For the text-containing cell, return its midpoint in [X, Y] coordinate format. 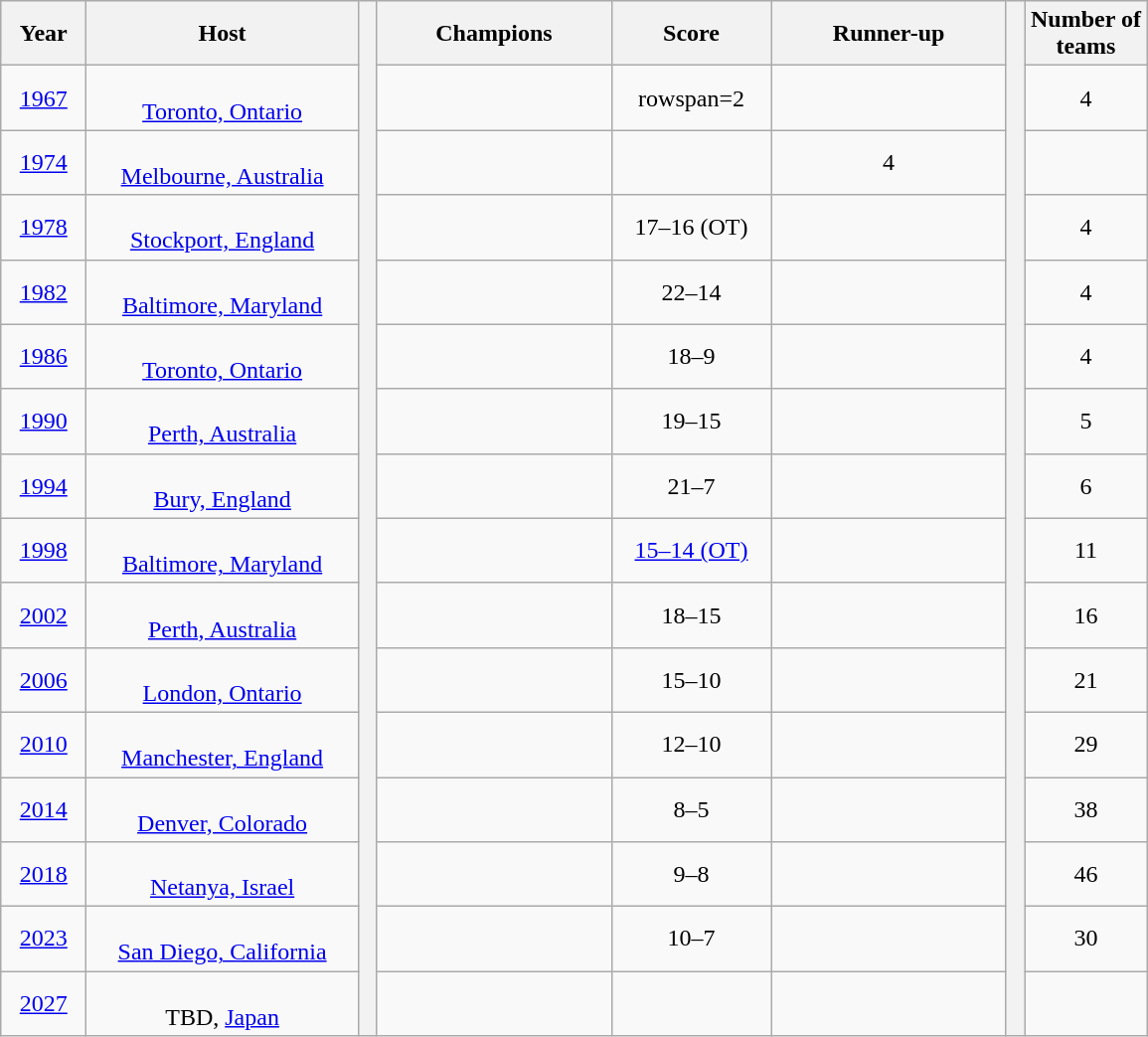
1998 [44, 551]
2014 [44, 809]
rowspan=2 [692, 97]
2023 [44, 939]
6 [1086, 485]
1967 [44, 97]
Host [223, 34]
1994 [44, 485]
19–15 [692, 422]
11 [1086, 551]
2002 [44, 614]
22–14 [692, 292]
1982 [44, 292]
30 [1086, 939]
Denver, Colorado [223, 809]
Bury, England [223, 485]
1978 [44, 227]
15–14 (OT) [692, 551]
16 [1086, 614]
Year [44, 34]
TBD, Japan [223, 1004]
21 [1086, 680]
15–10 [692, 680]
Runner-up [889, 34]
2006 [44, 680]
21–7 [692, 485]
Manchester, England [223, 744]
1986 [44, 356]
1990 [44, 422]
London, Ontario [223, 680]
5 [1086, 422]
18–15 [692, 614]
Netanya, Israel [223, 875]
17–16 (OT) [692, 227]
9–8 [692, 875]
2010 [44, 744]
1974 [44, 163]
Score [692, 34]
Melbourne, Australia [223, 163]
Number of teams [1086, 34]
46 [1086, 875]
12–10 [692, 744]
10–7 [692, 939]
San Diego, California [223, 939]
2027 [44, 1004]
38 [1086, 809]
2018 [44, 875]
29 [1086, 744]
Champions [494, 34]
18–9 [692, 356]
8–5 [692, 809]
Stockport, England [223, 227]
